Pinpoint the cell where the given text exists, returning its [x, y] midpoint coordinate. 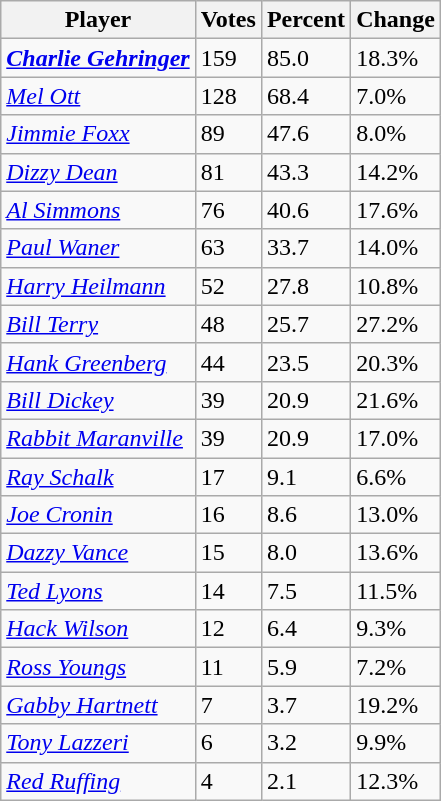
Tony Lazzeri [98, 743]
Ted Lyons [98, 591]
16 [228, 515]
76 [228, 210]
Dazzy Vance [98, 553]
4 [228, 781]
Hank Greenberg [98, 362]
27.2% [396, 324]
Jimmie Foxx [98, 134]
Charlie Gehringer [98, 58]
81 [228, 172]
68.4 [306, 96]
27.8 [306, 286]
Ray Schalk [98, 477]
7 [228, 705]
7.5 [306, 591]
11.5% [396, 591]
8.6 [306, 515]
15 [228, 553]
Joe Cronin [98, 515]
Rabbit Maranville [98, 438]
19.2% [396, 705]
Dizzy Dean [98, 172]
Player [98, 20]
3.2 [306, 743]
17.6% [396, 210]
9.9% [396, 743]
14.0% [396, 248]
44 [228, 362]
159 [228, 58]
6.6% [396, 477]
17.0% [396, 438]
13.6% [396, 553]
Ross Youngs [98, 667]
Gabby Hartnett [98, 705]
18.3% [396, 58]
8.0 [306, 553]
Red Ruffing [98, 781]
9.1 [306, 477]
12.3% [396, 781]
25.7 [306, 324]
7.0% [396, 96]
85.0 [306, 58]
8.0% [396, 134]
9.3% [396, 629]
14.2% [396, 172]
23.5 [306, 362]
48 [228, 324]
20.3% [396, 362]
43.3 [306, 172]
Paul Waner [98, 248]
47.6 [306, 134]
3.7 [306, 705]
Votes [228, 20]
Percent [306, 20]
Harry Heilmann [98, 286]
21.6% [396, 400]
Bill Dickey [98, 400]
14 [228, 591]
17 [228, 477]
5.9 [306, 667]
2.1 [306, 781]
40.6 [306, 210]
Change [396, 20]
33.7 [306, 248]
128 [228, 96]
Al Simmons [98, 210]
13.0% [396, 515]
Hack Wilson [98, 629]
63 [228, 248]
6 [228, 743]
Bill Terry [98, 324]
12 [228, 629]
89 [228, 134]
10.8% [396, 286]
6.4 [306, 629]
7.2% [396, 667]
Mel Ott [98, 96]
52 [228, 286]
11 [228, 667]
